Output the [X, Y] coordinate of the center of the cell containing the given text.  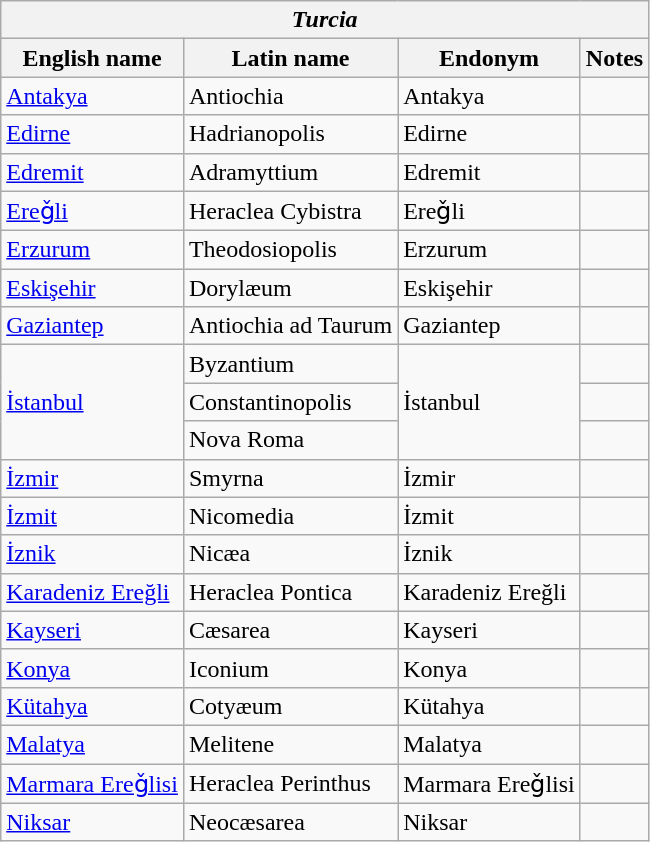
Heraclea Pontica [290, 592]
Iconium [290, 668]
Adramyttium [290, 172]
Nova Roma [290, 440]
Theodosiopolis [290, 250]
English name [92, 58]
Notes [614, 58]
Constantinopolis [290, 402]
Smyrna [290, 478]
Turcia [325, 20]
Dorylæum [290, 288]
Byzantium [290, 364]
Cotyæum [290, 706]
Heraclea Cybistra [290, 211]
Hadrianopolis [290, 134]
Nicæa [290, 554]
Nicomedia [290, 516]
Antiochia [290, 96]
Melitene [290, 744]
Latin name [290, 58]
Endonym [490, 58]
Neocæsarea [290, 822]
Cæsarea [290, 630]
Heraclea Perinthus [290, 784]
Antiochia ad Taurum [290, 326]
